Locate the cell with the specified text and output its [X, Y] center coordinate. 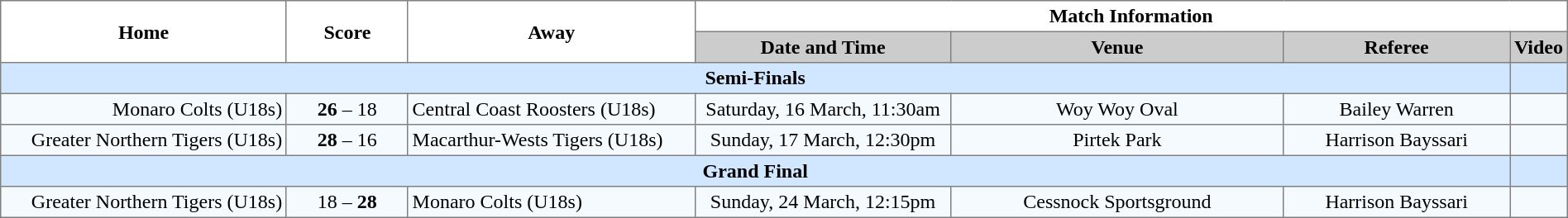
26 – 18 [347, 109]
Bailey Warren [1397, 109]
Semi-Finals [756, 78]
Referee [1397, 47]
Woy Woy Oval [1117, 109]
Away [551, 31]
Video [1539, 47]
Macarthur-Wests Tigers (U18s) [551, 140]
Home [144, 31]
18 – 28 [347, 202]
Venue [1117, 47]
Match Information [1131, 17]
Sunday, 17 March, 12:30pm [823, 140]
Pirtek Park [1117, 140]
Saturday, 16 March, 11:30am [823, 109]
28 – 16 [347, 140]
Cessnock Sportsground [1117, 202]
Central Coast Roosters (U18s) [551, 109]
Sunday, 24 March, 12:15pm [823, 202]
Score [347, 31]
Date and Time [823, 47]
Grand Final [756, 171]
